From the cell containing the given text, extract its center point as [X, Y] coordinate. 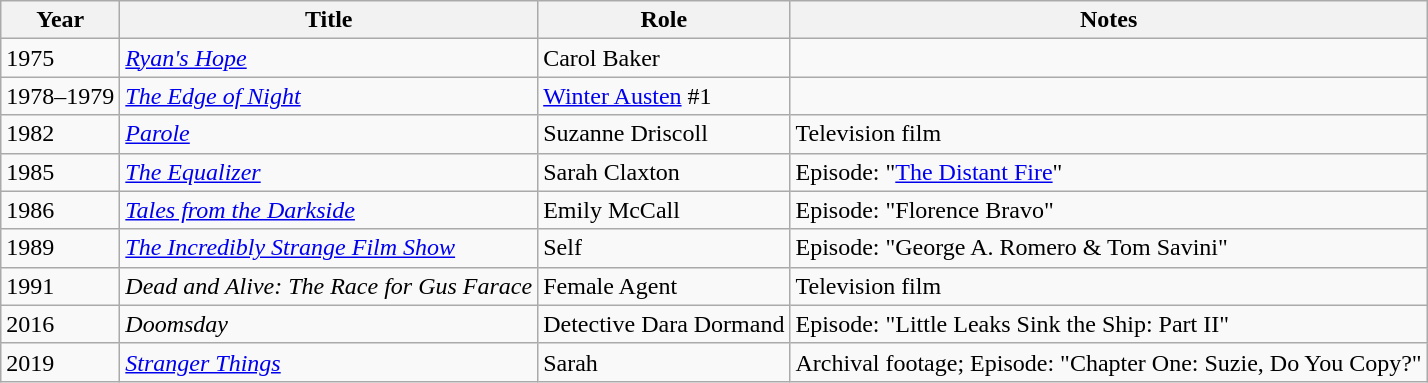
Sarah [664, 362]
Parole [329, 134]
The Edge of Night [329, 96]
1985 [60, 172]
1989 [60, 248]
Winter Austen #1 [664, 96]
Self [664, 248]
The Equalizer [329, 172]
Ryan's Hope [329, 58]
Episode: "Florence Bravo" [1108, 210]
Doomsday [329, 324]
Notes [1108, 20]
1991 [60, 286]
1975 [60, 58]
1986 [60, 210]
Emily McCall [664, 210]
1978–1979 [60, 96]
Carol Baker [664, 58]
Detective Dara Dormand [664, 324]
Archival footage; Episode: "Chapter One: Suzie, Do You Copy?" [1108, 362]
Title [329, 20]
Dead and Alive: The Race for Gus Farace [329, 286]
2019 [60, 362]
Episode: "The Distant Fire" [1108, 172]
Role [664, 20]
2016 [60, 324]
Suzanne Driscoll [664, 134]
Stranger Things [329, 362]
Year [60, 20]
Tales from the Darkside [329, 210]
The Incredibly Strange Film Show [329, 248]
1982 [60, 134]
Sarah Claxton [664, 172]
Episode: "George A. Romero & Tom Savini" [1108, 248]
Female Agent [664, 286]
Episode: "Little Leaks Sink the Ship: Part II" [1108, 324]
